Locate the cell with the specified text and output its [X, Y] center coordinate. 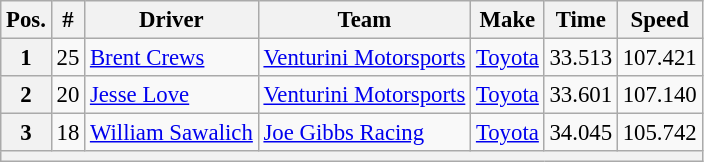
Brent Crews [172, 58]
1 [26, 58]
Pos. [26, 20]
25 [68, 58]
34.045 [580, 133]
Time [580, 20]
Jesse Love [172, 95]
20 [68, 95]
2 [26, 95]
18 [68, 133]
Team [364, 20]
3 [26, 133]
105.742 [660, 133]
Speed [660, 20]
33.601 [580, 95]
Joe Gibbs Racing [364, 133]
107.421 [660, 58]
33.513 [580, 58]
Driver [172, 20]
# [68, 20]
Make [508, 20]
William Sawalich [172, 133]
107.140 [660, 95]
